Extract the (X, Y) coordinate from the center of the cell holding the provided text.  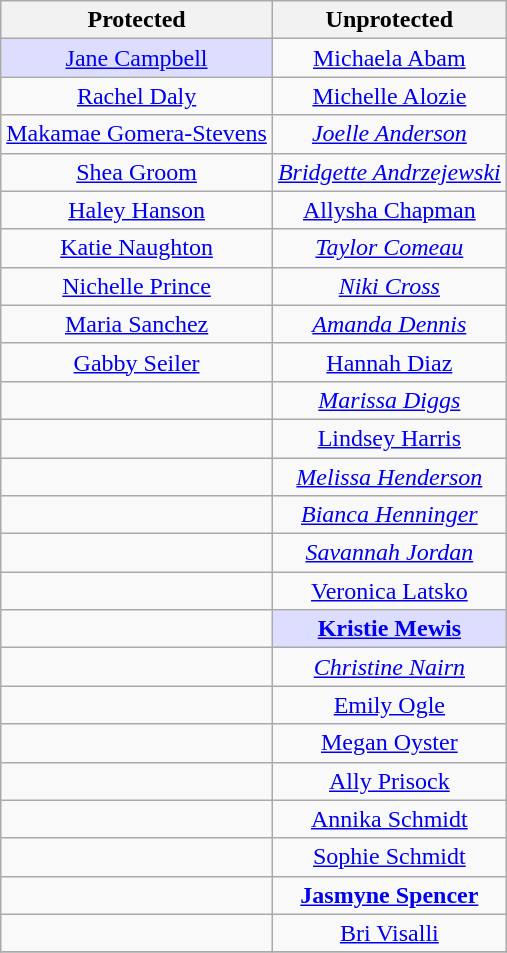
Gabby Seiler (137, 362)
Sophie Schmidt (389, 857)
Megan Oyster (389, 743)
Christine Nairn (389, 667)
Veronica Latsko (389, 591)
Unprotected (389, 20)
Shea Groom (137, 172)
Nichelle Prince (137, 286)
Lindsey Harris (389, 438)
Taylor Comeau (389, 248)
Bianca Henninger (389, 515)
Protected (137, 20)
Marissa Diggs (389, 400)
Hannah Diaz (389, 362)
Annika Schmidt (389, 819)
Michaela Abam (389, 58)
Bri Visalli (389, 933)
Bridgette Andrzejewski (389, 172)
Allysha Chapman (389, 210)
Emily Ogle (389, 705)
Kristie Mewis (389, 629)
Michelle Alozie (389, 96)
Rachel Daly (137, 96)
Melissa Henderson (389, 477)
Haley Hanson (137, 210)
Makamae Gomera-Stevens (137, 134)
Ally Prisock (389, 781)
Katie Naughton (137, 248)
Savannah Jordan (389, 553)
Jasmyne Spencer (389, 895)
Joelle Anderson (389, 134)
Maria Sanchez (137, 324)
Niki Cross (389, 286)
Jane Campbell (137, 58)
Amanda Dennis (389, 324)
